Detect which cell encompasses the target text, then output its (x, y) center coordinate. 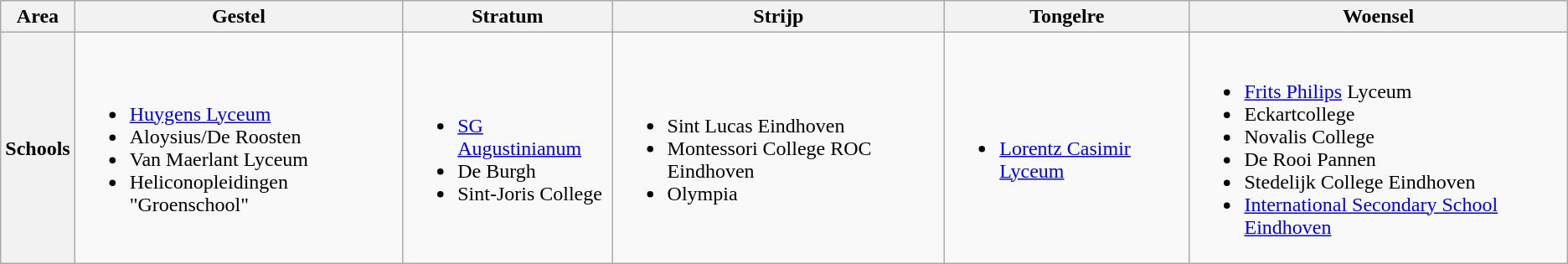
Sint Lucas EindhovenMontessori College ROC EindhovenOlympia (779, 148)
Frits Philips LyceumEckartcollegeNovalis CollegeDe Rooi PannenStedelijk College EindhovenInternational Secondary School Eindhoven (1379, 148)
Tongelre (1067, 17)
Schools (38, 148)
SG AugustinianumDe BurghSint-Joris College (508, 148)
Lorentz Casimir Lyceum (1067, 148)
Woensel (1379, 17)
Strijp (779, 17)
Gestel (239, 17)
Stratum (508, 17)
Huygens LyceumAloysius/De RoostenVan Maerlant LyceumHeliconopleidingen "Groenschool" (239, 148)
Area (38, 17)
